Identify which cell holds the provided text, then report its [x, y] central coordinate. 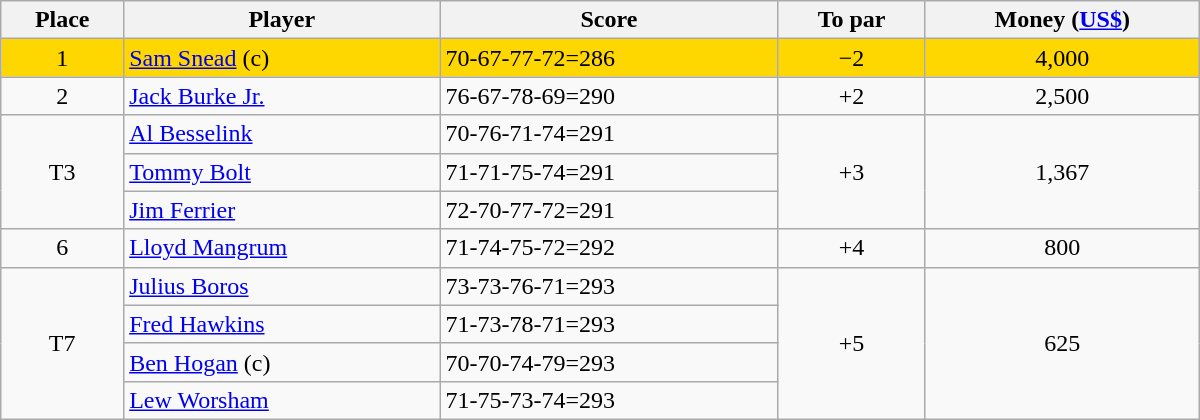
Lew Worsham [282, 400]
73-73-76-71=293 [609, 286]
625 [1062, 343]
800 [1062, 248]
1 [62, 58]
70-70-74-79=293 [609, 362]
70-67-77-72=286 [609, 58]
1,367 [1062, 172]
Money (US$) [1062, 20]
+3 [852, 172]
70-76-71-74=291 [609, 134]
Jim Ferrier [282, 210]
76-67-78-69=290 [609, 96]
Julius Boros [282, 286]
Tommy Bolt [282, 172]
Jack Burke Jr. [282, 96]
T7 [62, 343]
71-75-73-74=293 [609, 400]
72-70-77-72=291 [609, 210]
−2 [852, 58]
71-74-75-72=292 [609, 248]
71-73-78-71=293 [609, 324]
Score [609, 20]
Fred Hawkins [282, 324]
To par [852, 20]
Lloyd Mangrum [282, 248]
+4 [852, 248]
4,000 [1062, 58]
+5 [852, 343]
71-71-75-74=291 [609, 172]
T3 [62, 172]
2,500 [1062, 96]
Ben Hogan (c) [282, 362]
Al Besselink [282, 134]
6 [62, 248]
Place [62, 20]
Player [282, 20]
Sam Snead (c) [282, 58]
2 [62, 96]
+2 [852, 96]
